Locate the cell with the specified text and output its (x, y) center coordinate. 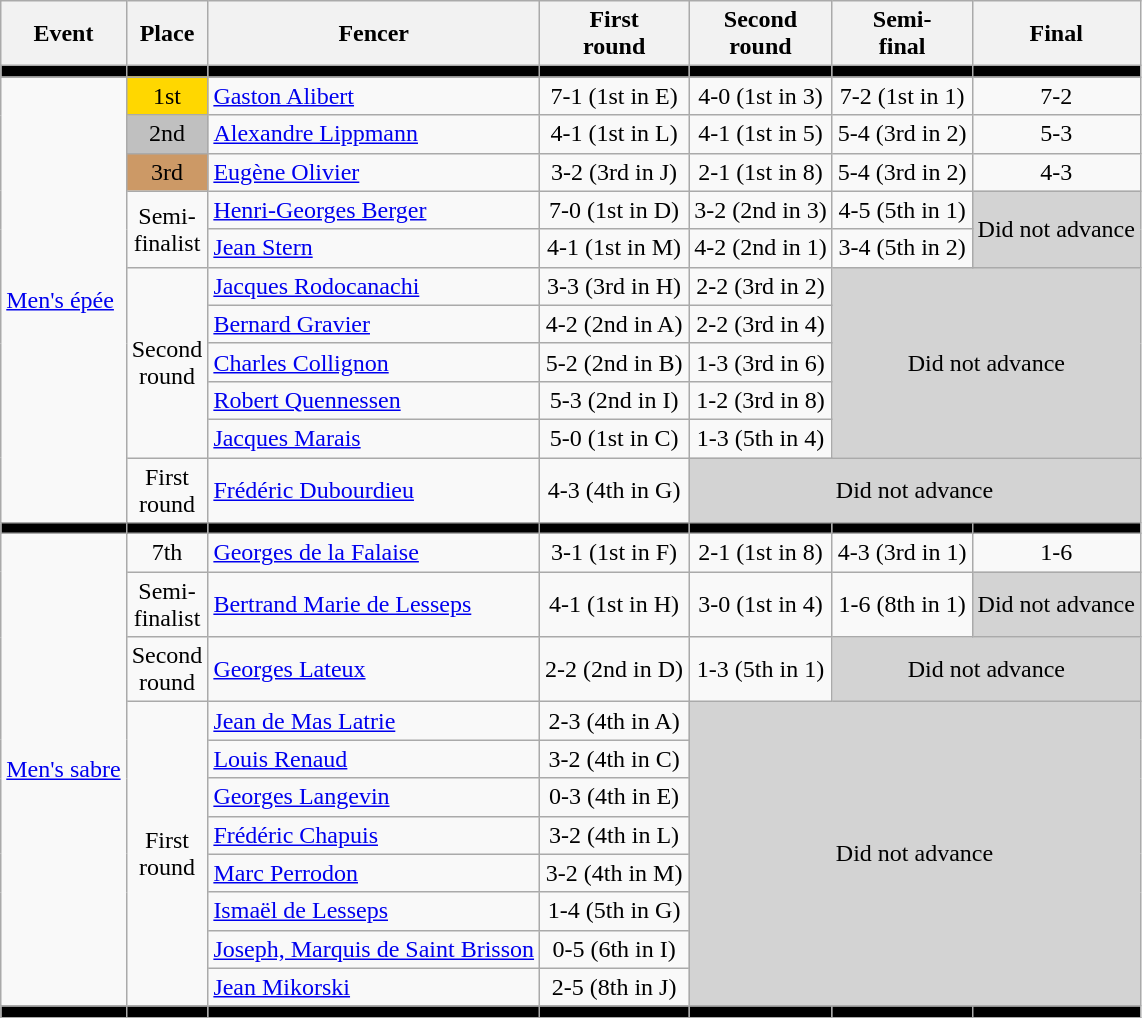
2-2 (3rd in 2) (761, 286)
Ismaël de Lesseps (374, 911)
4-1 (1st in L) (614, 134)
2-2 (3rd in 4) (761, 324)
4-3 (4th in G) (614, 490)
2nd (167, 134)
Men's épée (64, 300)
4-3 (1056, 172)
3-1 (1st in F) (614, 553)
Joseph, Marquis de Saint Brisson (374, 949)
5-0 (1st in C) (614, 438)
4-1 (1st in 5) (761, 134)
3rd (167, 172)
7-1 (1st in E) (614, 96)
Alexandre Lippmann (374, 134)
Louis Renaud (374, 759)
Men's sabre (64, 770)
Jean Stern (374, 248)
Jean de Mas Latrie (374, 721)
4-3 (3rd in 1) (902, 553)
2-3 (4th in A) (614, 721)
Georges Langevin (374, 797)
7-2 (1st in 1) (902, 96)
Fencer (374, 34)
5-3 (2nd in I) (614, 400)
Charles Collignon (374, 362)
4-1 (1st in H) (614, 604)
Georges Lateux (374, 670)
Event (64, 34)
2-5 (8th in J) (614, 987)
7th (167, 553)
4-1 (1st in M) (614, 248)
Georges de la Falaise (374, 553)
4-2 (2nd in A) (614, 324)
Bertrand Marie de Lesseps (374, 604)
Frédéric Chapuis (374, 835)
Final (1056, 34)
Jacques Marais (374, 438)
3-0 (1st in 4) (761, 604)
Gaston Alibert (374, 96)
1st (167, 96)
Jean Mikorski (374, 987)
1-4 (5th in G) (614, 911)
4-0 (1st in 3) (761, 96)
1-6 (8th in 1) (902, 604)
1-3 (3rd in 6) (761, 362)
5-3 (1056, 134)
1-3 (5th in 4) (761, 438)
3-2 (2nd in 3) (761, 210)
2-2 (2nd in D) (614, 670)
3-2 (4th in L) (614, 835)
Henri-Georges Berger (374, 210)
7-2 (1056, 96)
Eugène Olivier (374, 172)
4-5 (5th in 1) (902, 210)
4-2 (2nd in 1) (761, 248)
3-2 (3rd in J) (614, 172)
7-0 (1st in D) (614, 210)
5-2 (2nd in B) (614, 362)
Frédéric Dubourdieu (374, 490)
0-3 (4th in E) (614, 797)
Jacques Rodocanachi (374, 286)
1-2 (3rd in 8) (761, 400)
1-3 (5th in 1) (761, 670)
Bernard Gravier (374, 324)
3-3 (3rd in H) (614, 286)
3-2 (4th in M) (614, 873)
0-5 (6th in I) (614, 949)
Marc Perrodon (374, 873)
Semi-final (902, 34)
1-6 (1056, 553)
3-4 (5th in 2) (902, 248)
3-2 (4th in C) (614, 759)
Place (167, 34)
Robert Quennessen (374, 400)
